Output the (x, y) coordinate of the center of the cell containing the given text.  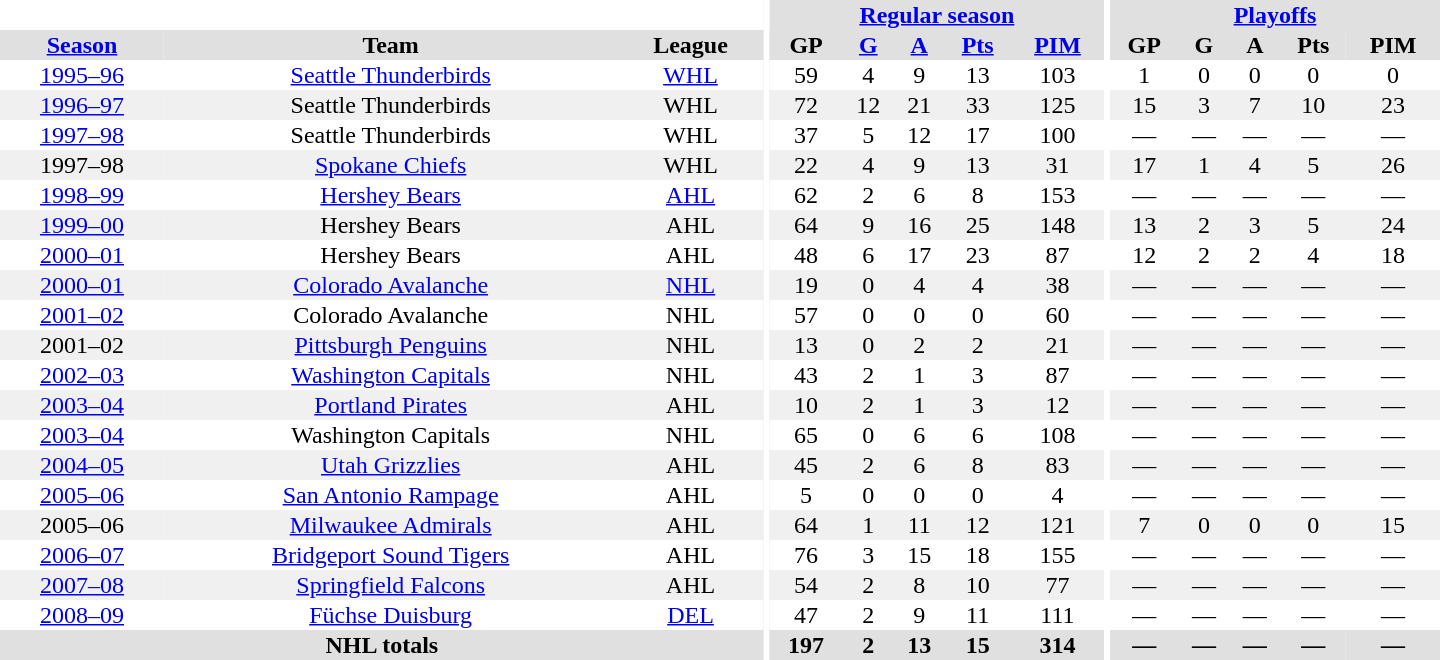
48 (806, 255)
NHL totals (382, 645)
22 (806, 165)
2002–03 (82, 375)
155 (1058, 555)
2007–08 (82, 585)
103 (1058, 75)
Pittsburgh Penguins (390, 345)
125 (1058, 105)
2008–09 (82, 615)
197 (806, 645)
111 (1058, 615)
Bridgeport Sound Tigers (390, 555)
83 (1058, 465)
Füchse Duisburg (390, 615)
77 (1058, 585)
Portland Pirates (390, 405)
59 (806, 75)
Regular season (936, 15)
31 (1058, 165)
Springfield Falcons (390, 585)
153 (1058, 195)
League (690, 45)
24 (1393, 225)
38 (1058, 285)
Season (82, 45)
72 (806, 105)
62 (806, 195)
1996–97 (82, 105)
43 (806, 375)
Playoffs (1275, 15)
26 (1393, 165)
76 (806, 555)
47 (806, 615)
San Antonio Rampage (390, 495)
Team (390, 45)
Milwaukee Admirals (390, 525)
100 (1058, 135)
54 (806, 585)
Utah Grizzlies (390, 465)
45 (806, 465)
108 (1058, 435)
1999–00 (82, 225)
57 (806, 315)
25 (978, 225)
121 (1058, 525)
314 (1058, 645)
37 (806, 135)
16 (920, 225)
2006–07 (82, 555)
148 (1058, 225)
65 (806, 435)
60 (1058, 315)
33 (978, 105)
1998–99 (82, 195)
19 (806, 285)
Spokane Chiefs (390, 165)
DEL (690, 615)
1995–96 (82, 75)
2004–05 (82, 465)
